Capture the cell that displays the provided text and extract its (X, Y) central coordinate. 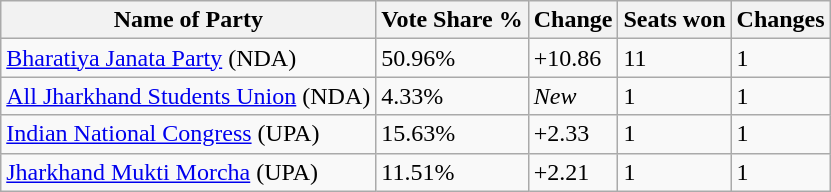
+2.21 (573, 172)
Indian National Congress (UPA) (188, 134)
11.51% (452, 172)
50.96% (452, 58)
Changes (780, 20)
Vote Share % (452, 20)
15.63% (452, 134)
New (573, 96)
All Jharkhand Students Union (NDA) (188, 96)
Jharkhand Mukti Morcha (UPA) (188, 172)
Seats won (674, 20)
Name of Party (188, 20)
4.33% (452, 96)
Bharatiya Janata Party (NDA) (188, 58)
+2.33 (573, 134)
11 (674, 58)
Change (573, 20)
+10.86 (573, 58)
